Capture the cell that displays the provided text and extract its (x, y) central coordinate. 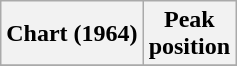
Peakposition (189, 34)
Chart (1964) (72, 34)
